Scan for the cell matching the given text and deliver its (x, y) coordinate at center. 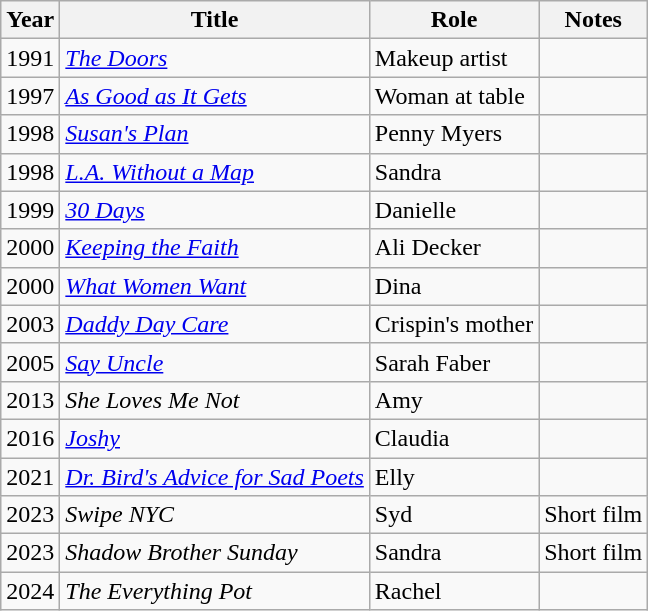
2024 (30, 591)
What Women Want (215, 286)
2003 (30, 324)
1999 (30, 210)
Crispin's mother (454, 324)
Title (215, 20)
Sarah Faber (454, 362)
Rachel (454, 591)
As Good as It Gets (215, 96)
Year (30, 20)
2016 (30, 438)
2005 (30, 362)
The Doors (215, 58)
Penny Myers (454, 134)
30 Days (215, 210)
Danielle (454, 210)
Daddy Day Care (215, 324)
Joshy (215, 438)
Swipe NYC (215, 515)
Syd (454, 515)
Keeping the Faith (215, 248)
Role (454, 20)
Notes (594, 20)
1991 (30, 58)
Dr. Bird's Advice for Sad Poets (215, 477)
Claudia (454, 438)
Shadow Brother Sunday (215, 553)
1997 (30, 96)
Woman at table (454, 96)
Dina (454, 286)
The Everything Pot (215, 591)
2021 (30, 477)
Amy (454, 400)
She Loves Me Not (215, 400)
Elly (454, 477)
Susan's Plan (215, 134)
Makeup artist (454, 58)
L.A. Without a Map (215, 172)
Say Uncle (215, 362)
Ali Decker (454, 248)
2013 (30, 400)
